Provide the [X, Y] coordinate of the cell's center where the given text is located.  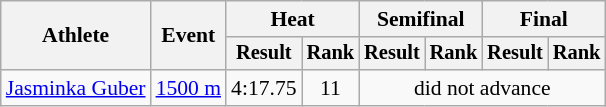
Heat [292, 19]
4:17.75 [264, 88]
Semifinal [420, 19]
did not advance [482, 88]
Athlete [76, 36]
Jasminka Guber [76, 88]
1500 m [188, 88]
11 [331, 88]
Final [544, 19]
Event [188, 36]
